From the cell containing the given text, extract its center point as (x, y) coordinate. 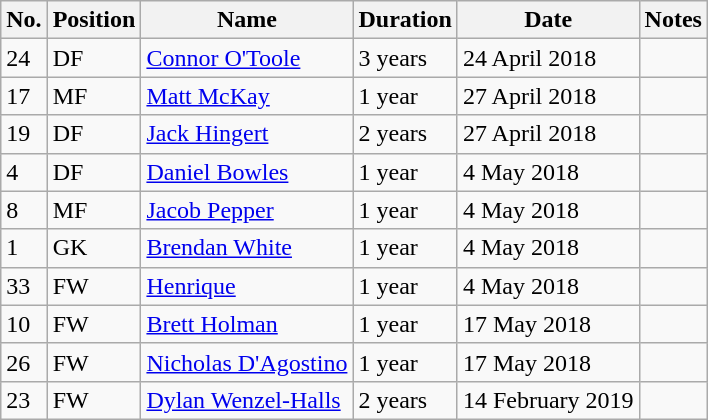
23 (24, 400)
Connor O'Toole (247, 58)
14 February 2019 (548, 400)
17 (24, 96)
Brett Holman (247, 324)
Henrique (247, 286)
No. (24, 20)
3 years (405, 58)
GK (94, 248)
24 (24, 58)
8 (24, 210)
24 April 2018 (548, 58)
19 (24, 134)
4 (24, 172)
Notes (673, 20)
33 (24, 286)
26 (24, 362)
Name (247, 20)
Nicholas D'Agostino (247, 362)
10 (24, 324)
Position (94, 20)
Dylan Wenzel-Halls (247, 400)
Duration (405, 20)
1 (24, 248)
Jack Hingert (247, 134)
Daniel Bowles (247, 172)
Jacob Pepper (247, 210)
Matt McKay (247, 96)
Date (548, 20)
Brendan White (247, 248)
